Find where the given text appears and provide that cell's center as (x, y) coordinate. 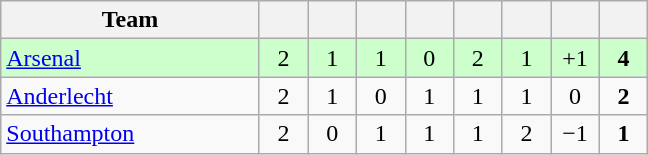
4 (624, 58)
Team (130, 20)
−1 (576, 134)
Southampton (130, 134)
Arsenal (130, 58)
Anderlecht (130, 96)
+1 (576, 58)
